Extract the [X, Y] coordinate from the center of the cell holding the provided text.  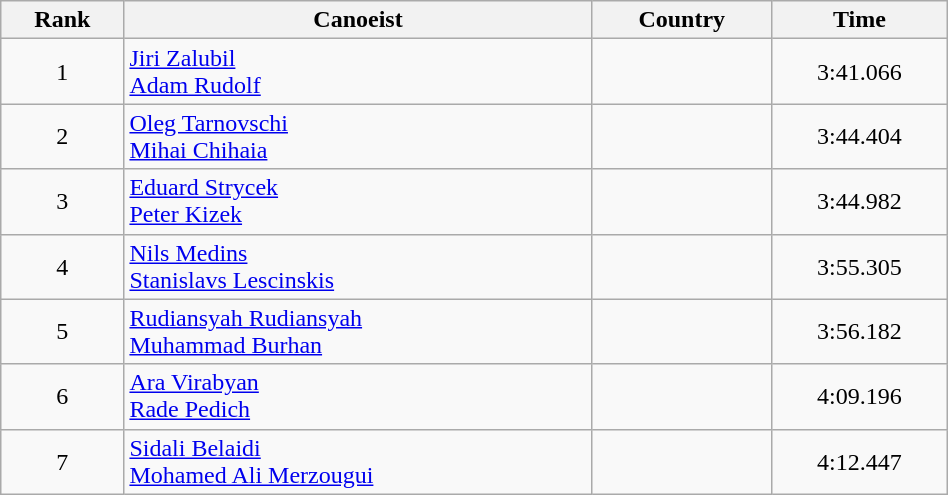
Oleg TarnovschiMihai Chihaia [358, 136]
4:12.447 [859, 462]
3:44.404 [859, 136]
7 [62, 462]
Sidali BelaidiMohamed Ali Merzougui [358, 462]
3 [62, 202]
3:41.066 [859, 72]
5 [62, 332]
4 [62, 266]
6 [62, 396]
3:44.982 [859, 202]
Nils MedinsStanislavs Lescinskis [358, 266]
4:09.196 [859, 396]
2 [62, 136]
1 [62, 72]
Time [859, 20]
Canoeist [358, 20]
3:56.182 [859, 332]
Country [682, 20]
Rudiansyah RudiansyahMuhammad Burhan [358, 332]
Eduard StrycekPeter Kizek [358, 202]
Rank [62, 20]
3:55.305 [859, 266]
Ara VirabyanRade Pedich [358, 396]
Jiri ZalubilAdam Rudolf [358, 72]
